Locate the cell with the specified text and output its (X, Y) center coordinate. 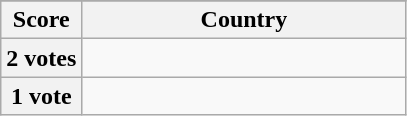
Score (42, 20)
2 votes (42, 58)
Country (244, 20)
1 vote (42, 96)
